Detect which cell encompasses the target text, then output its (x, y) center coordinate. 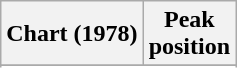
Chart (1978) (72, 34)
Peakposition (189, 34)
